Scan for the cell matching the given text and deliver its (X, Y) coordinate at center. 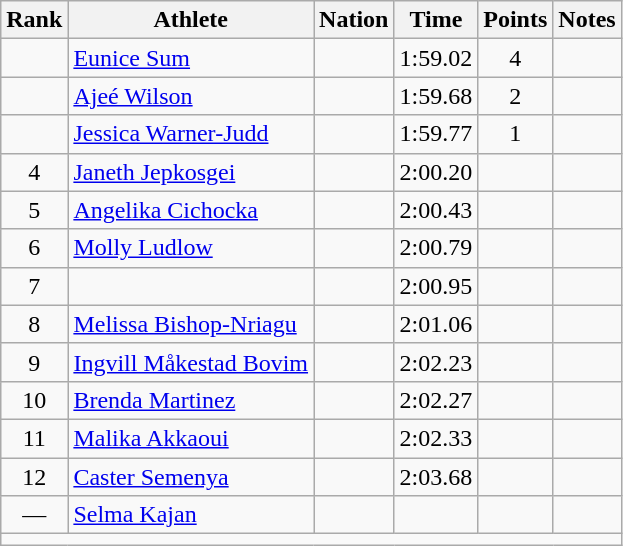
Malika Akkaoui (191, 438)
2:02.23 (436, 362)
5 (34, 210)
2:00.20 (436, 172)
Selma Kajan (191, 515)
1:59.02 (436, 58)
Nation (354, 20)
Points (516, 20)
1:59.68 (436, 96)
Ingvill Måkestad Bovim (191, 362)
Time (436, 20)
1:59.77 (436, 134)
8 (34, 324)
Melissa Bishop-Nriagu (191, 324)
Eunice Sum (191, 58)
Caster Semenya (191, 477)
Athlete (191, 20)
2:00.79 (436, 248)
2:01.06 (436, 324)
2:00.95 (436, 286)
9 (34, 362)
2:00.43 (436, 210)
Molly Ludlow (191, 248)
Janeth Jepkosgei (191, 172)
1 (516, 134)
2 (516, 96)
2:03.68 (436, 477)
Brenda Martinez (191, 400)
6 (34, 248)
11 (34, 438)
2:02.27 (436, 400)
Rank (34, 20)
10 (34, 400)
Notes (587, 20)
12 (34, 477)
Angelika Cichocka (191, 210)
7 (34, 286)
— (34, 515)
Ajeé Wilson (191, 96)
Jessica Warner-Judd (191, 134)
2:02.33 (436, 438)
